Return the (x, y) coordinate for the center point of the cell that contains the specified text.  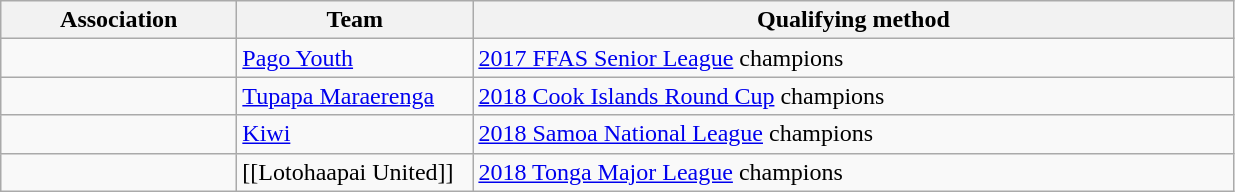
[[Lotohaapai United]] (355, 172)
2018 Tonga Major League champions (854, 172)
2018 Samoa National League champions (854, 134)
2018 Cook Islands Round Cup champions (854, 96)
Pago Youth (355, 58)
Kiwi (355, 134)
Team (355, 20)
Association (119, 20)
Tupapa Maraerenga (355, 96)
2017 FFAS Senior League champions (854, 58)
Qualifying method (854, 20)
